Determine the [x, y] coordinate at the center of the cell enclosing the given text.  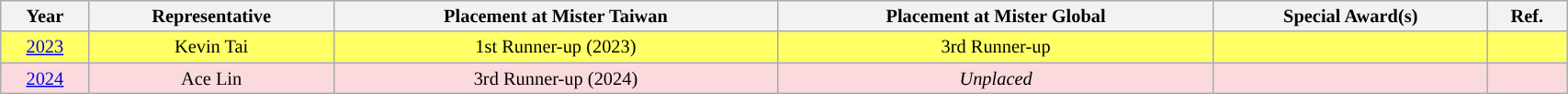
Placement at Mister Taiwan [555, 16]
Year [45, 16]
Special Award(s) [1350, 16]
Unplaced [996, 78]
2023 [45, 47]
Placement at Mister Global [996, 16]
Ace Lin [211, 78]
3rd Runner-up [996, 47]
Kevin Tai [211, 47]
2024 [45, 78]
3rd Runner-up (2024) [555, 78]
1st Runner-up (2023) [555, 47]
Ref. [1527, 16]
Representative [211, 16]
